For the text-containing cell, return its midpoint in [x, y] coordinate format. 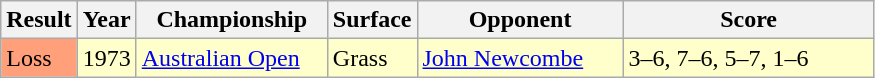
John Newcombe [520, 58]
Loss [39, 58]
Grass [372, 58]
Opponent [520, 20]
Result [39, 20]
1973 [106, 58]
Score [748, 20]
3–6, 7–6, 5–7, 1–6 [748, 58]
Surface [372, 20]
Australian Open [232, 58]
Championship [232, 20]
Year [106, 20]
